Locate the cell with the specified text and output its (x, y) center coordinate. 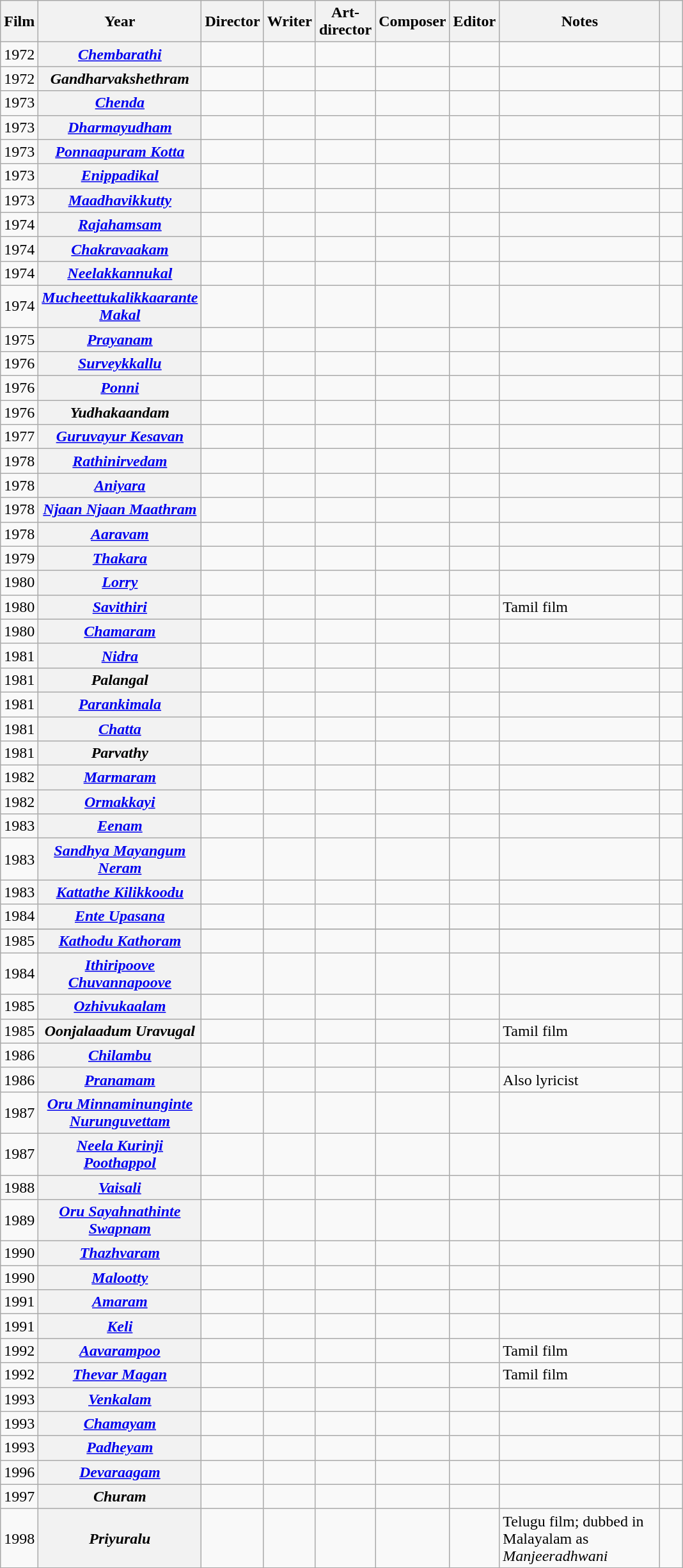
Chilambu (120, 1055)
Oru Minnaminunginte Nurunguvettam (120, 1113)
Aaravam (120, 534)
Oonjalaadum Uravugal (120, 1031)
Ozhivukaalam (120, 1007)
Keli (120, 1326)
Dharmayudham (120, 127)
Ponnaapuram Kotta (120, 152)
Amaram (120, 1302)
Aavarampoo (120, 1351)
Writer (289, 22)
Chamayam (120, 1423)
Padheyam (120, 1448)
Chatta (120, 728)
Aniyara (120, 485)
Notes (579, 22)
Rathinirvedam (120, 461)
Director (233, 22)
Churam (120, 1496)
1988 (19, 1188)
Pranamam (120, 1079)
Parvathy (120, 753)
Mucheettukalikkaarante Makal (120, 306)
Neelakkannukal (120, 273)
Chenda (120, 103)
Chakravaakam (120, 249)
Chembarathi (120, 54)
Guruvayur Kesavan (120, 437)
Oru Sayahnathinte Swapnam (120, 1220)
Palangal (120, 680)
Thevar Magan (120, 1375)
Chamaram (120, 631)
Thazhvaram (120, 1253)
Art-director (345, 22)
Vaisali (120, 1188)
Priyuralu (120, 1538)
Sandhya Mayangum Neram (120, 859)
1977 (19, 437)
1998 (19, 1538)
Prayanam (120, 340)
Rajahamsam (120, 224)
Lorry (120, 583)
Enippadikal (120, 176)
Telugu film; dubbed in Malayalam as Manjeeradhwani (579, 1538)
Editor (475, 22)
Composer (412, 22)
1997 (19, 1496)
Eenam (120, 826)
Parankimala (120, 704)
Ponni (120, 388)
Maadhavikkutty (120, 200)
Thakara (120, 558)
Ente Upasana (120, 916)
Film (19, 22)
1989 (19, 1220)
Kattathe Kilikkoodu (120, 892)
1996 (19, 1472)
Kathodu Kathoram (120, 941)
Marmaram (120, 778)
Devaraagam (120, 1472)
Njaan Njaan Maathram (120, 510)
1975 (19, 340)
Malootty (120, 1278)
Venkalam (120, 1399)
Neela Kurinji Poothappol (120, 1154)
Yudhakaandam (120, 412)
Year (120, 22)
Also lyricist (579, 1079)
Savithiri (120, 607)
Surveykkallu (120, 364)
Ormakkayi (120, 802)
Gandharvakshethram (120, 79)
Nidra (120, 655)
Ithiripoove Chuvannapoove (120, 973)
1979 (19, 558)
